Find where the given text appears and provide that cell's center as [x, y] coordinate. 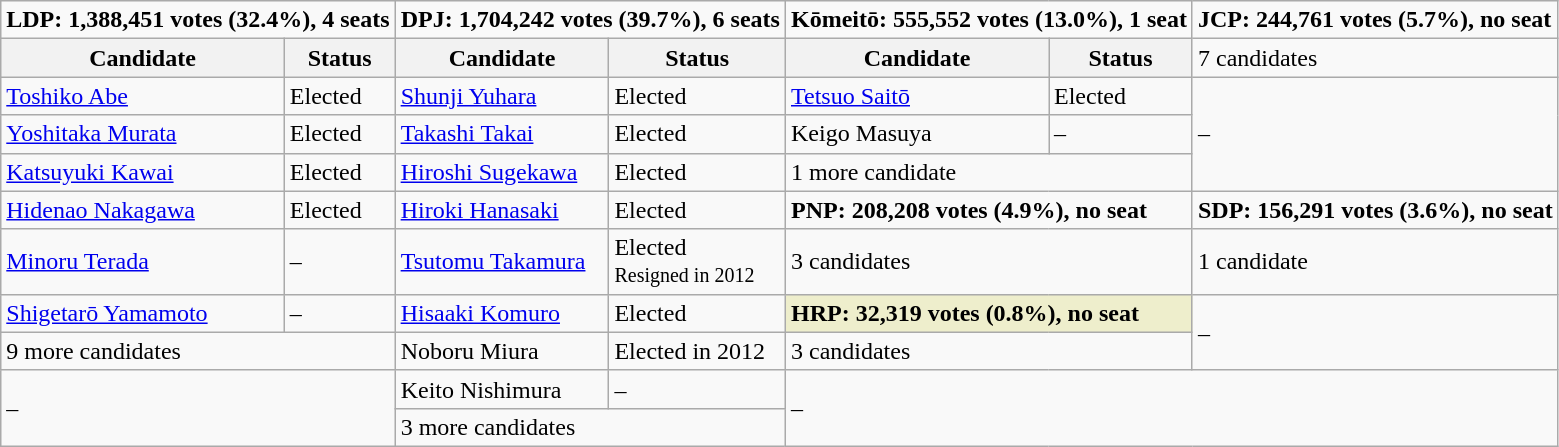
ElectedResigned in 2012 [698, 262]
Toshiko Abe [143, 96]
3 more candidates [590, 427]
Hidenao Nakagawa [143, 210]
Minoru Terada [143, 262]
SDP: 156,291 votes (3.6%), no seat [1375, 210]
Katsuyuki Kawai [143, 172]
JCP: 244,761 votes (5.7%), no seat [1375, 20]
Hiroshi Sugekawa [502, 172]
PNP: 208,208 votes (4.9%), no seat [988, 210]
LDP: 1,388,451 votes (32.4%), 4 seats [198, 20]
Hisaaki Komuro [502, 313]
7 candidates [1375, 58]
Noboru Miura [502, 351]
9 more candidates [198, 351]
Keigo Masuya [916, 134]
1 candidate [1375, 262]
Kōmeitō: 555,552 votes (13.0%), 1 seat [988, 20]
Hiroki Hanasaki [502, 210]
Elected in 2012 [698, 351]
HRP: 32,319 votes (0.8%), no seat [988, 313]
Shunji Yuhara [502, 96]
Yoshitaka Murata [143, 134]
Tsutomu Takamura [502, 262]
1 more candidate [988, 172]
Keito Nishimura [502, 389]
Shigetarō Yamamoto [143, 313]
DPJ: 1,704,242 votes (39.7%), 6 seats [590, 20]
Takashi Takai [502, 134]
Tetsuo Saitō [916, 96]
